Return the [X, Y] coordinate for the center point of the cell that contains the specified text.  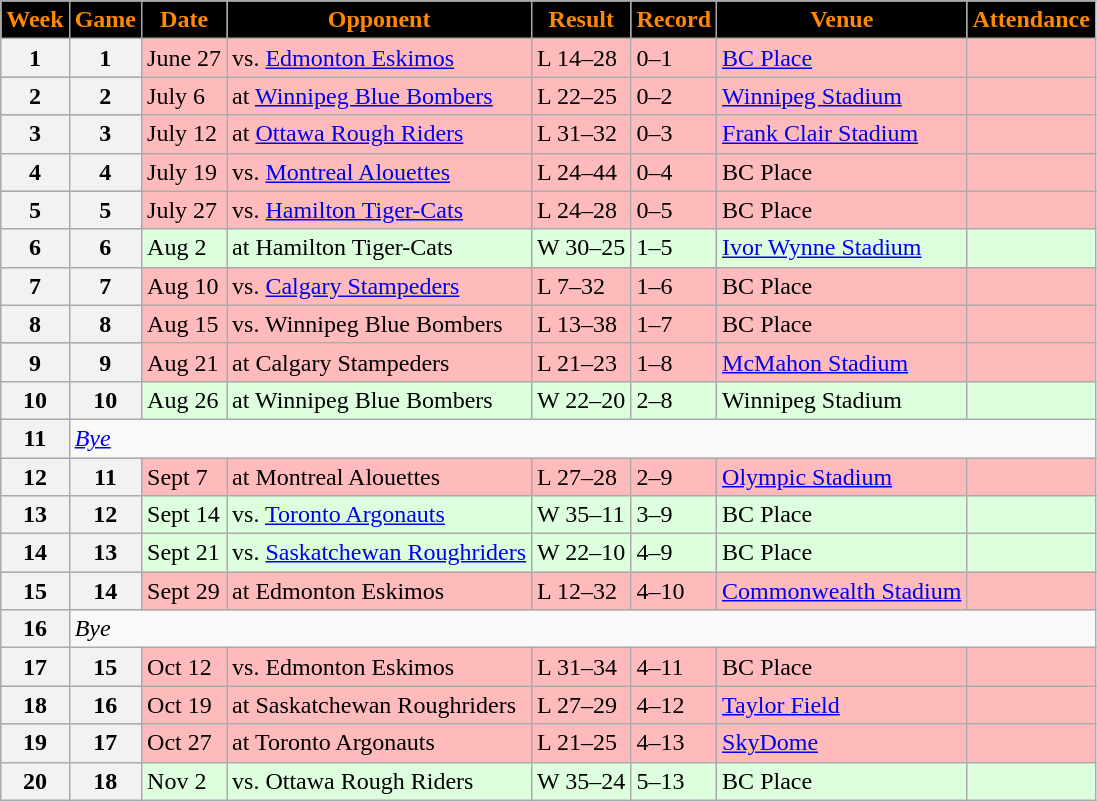
4–13 [674, 743]
Venue [842, 20]
L 7–32 [582, 286]
L 21–25 [582, 743]
W 30–25 [582, 248]
Week [35, 20]
W 35–11 [582, 515]
Taylor Field [842, 705]
June 27 [184, 58]
L 12–32 [582, 591]
4–12 [674, 705]
Aug 15 [184, 324]
3–9 [674, 515]
L 27–29 [582, 705]
at Hamilton Tiger-Cats [380, 248]
Date [184, 20]
W 35–24 [582, 781]
Olympic Stadium [842, 477]
vs. Toronto Argonauts [380, 515]
Aug 26 [184, 400]
0–1 [674, 58]
Sept 29 [184, 591]
Aug 10 [184, 286]
Commonwealth Stadium [842, 591]
L 31–34 [582, 667]
vs. Ottawa Rough Riders [380, 781]
SkyDome [842, 743]
4–9 [674, 553]
L 22–25 [582, 96]
1–5 [674, 248]
Frank Clair Stadium [842, 134]
July 27 [184, 210]
at Calgary Stampeders [380, 362]
Oct 19 [184, 705]
L 13–38 [582, 324]
L 21–23 [582, 362]
1–7 [674, 324]
McMahon Stadium [842, 362]
vs. Montreal Alouettes [380, 172]
Ivor Wynne Stadium [842, 248]
Attendance [1031, 20]
at Toronto Argonauts [380, 743]
Sept 14 [184, 515]
Result [582, 20]
July 6 [184, 96]
20 [35, 781]
W 22–20 [582, 400]
L 27–28 [582, 477]
1–8 [674, 362]
Game [105, 20]
2–9 [674, 477]
Sept 7 [184, 477]
L 14–28 [582, 58]
1–6 [674, 286]
Opponent [380, 20]
5–13 [674, 781]
L 31–32 [582, 134]
at Ottawa Rough Riders [380, 134]
vs. Hamilton Tiger-Cats [380, 210]
2–8 [674, 400]
L 24–44 [582, 172]
vs. Calgary Stampeders [380, 286]
L 24–28 [582, 210]
July 12 [184, 134]
Sept 21 [184, 553]
W 22–10 [582, 553]
Nov 2 [184, 781]
4–11 [674, 667]
4–10 [674, 591]
Oct 12 [184, 667]
vs. Saskatchewan Roughriders [380, 553]
0–4 [674, 172]
Aug 2 [184, 248]
0–3 [674, 134]
Aug 21 [184, 362]
at Edmonton Eskimos [380, 591]
0–2 [674, 96]
at Saskatchewan Roughriders [380, 705]
vs. Winnipeg Blue Bombers [380, 324]
19 [35, 743]
at Montreal Alouettes [380, 477]
0–5 [674, 210]
Oct 27 [184, 743]
Record [674, 20]
July 19 [184, 172]
